Locate the cell with the specified text and output its [x, y] center coordinate. 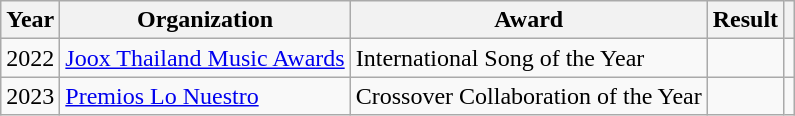
Premios Lo Nuestro [205, 96]
Organization [205, 20]
International Song of the Year [528, 58]
2022 [30, 58]
Crossover Collaboration of the Year [528, 96]
Result [745, 20]
Award [528, 20]
Joox Thailand Music Awards [205, 58]
2023 [30, 96]
Year [30, 20]
